Scan for the cell matching the given text and deliver its (x, y) coordinate at center. 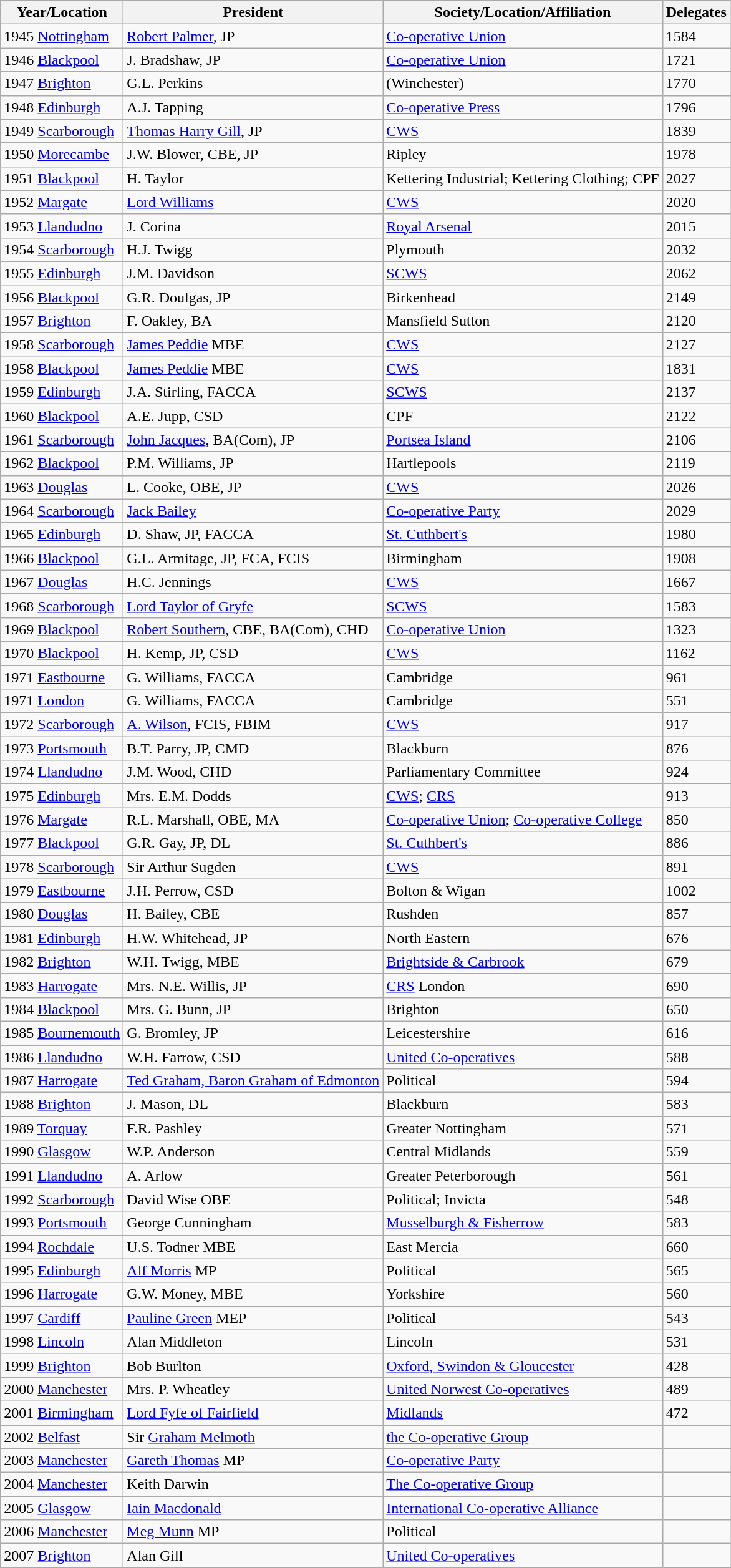
Mrs. E.M. Dodds (253, 796)
1951 Blackpool (62, 178)
489 (696, 1389)
Royal Arsenal (523, 226)
1979 Eastbourne (62, 891)
Portsea Island (523, 440)
Sir Arthur Sugden (253, 867)
1958 Blackpool (62, 369)
East Mercia (523, 1247)
594 (696, 1081)
1998 Lincoln (62, 1342)
International Co-operative Alliance (523, 1508)
1977 Blackpool (62, 843)
1982 Brighton (62, 962)
886 (696, 843)
2003 Manchester (62, 1461)
2149 (696, 298)
679 (696, 962)
1002 (696, 891)
Co-operative Press (523, 107)
1948 Edinburgh (62, 107)
Lincoln (523, 1342)
Bolton & Wigan (523, 891)
2000 Manchester (62, 1389)
1988 Brighton (62, 1105)
1908 (696, 558)
United Norwest Co-operatives (523, 1389)
Political; Invicta (523, 1199)
2007 Brighton (62, 1556)
J. Mason, DL (253, 1105)
571 (696, 1128)
Pauline Green MEP (253, 1318)
560 (696, 1294)
428 (696, 1365)
588 (696, 1057)
565 (696, 1270)
Lord Taylor of Gryfe (253, 606)
1999 Brighton (62, 1365)
2020 (696, 202)
H. Bailey, CBE (253, 914)
F. Oakley, BA (253, 321)
Robert Palmer, JP (253, 36)
1584 (696, 36)
1964 Scarborough (62, 511)
1770 (696, 84)
W.P. Anderson (253, 1152)
G.R. Gay, JP, DL (253, 843)
Meg Munn MP (253, 1532)
876 (696, 748)
1994 Rochdale (62, 1247)
1667 (696, 582)
1978 Scarborough (62, 867)
H.C. Jennings (253, 582)
H. Taylor (253, 178)
1968 Scarborough (62, 606)
U.S. Todner MBE (253, 1247)
1978 (696, 155)
Thomas Harry Gill, JP (253, 131)
Alan Middleton (253, 1342)
1721 (696, 60)
Brighton (523, 1009)
J.H. Perrow, CSD (253, 891)
1984 Blackpool (62, 1009)
G.L. Armitage, JP, FCA, FCIS (253, 558)
1987 Harrogate (62, 1081)
Year/Location (62, 12)
G.W. Money, MBE (253, 1294)
CPF (523, 416)
1973 Portsmouth (62, 748)
1970 Blackpool (62, 653)
J.M. Wood, CHD (253, 772)
1957 Brighton (62, 321)
1946 Blackpool (62, 60)
1839 (696, 131)
2106 (696, 440)
Parliamentary Committee (523, 772)
Lord Fyfe of Fairfield (253, 1413)
Rushden (523, 914)
2127 (696, 345)
President (253, 12)
1959 Edinburgh (62, 392)
G.L. Perkins (253, 84)
1583 (696, 606)
J.M. Davidson (253, 273)
2032 (696, 249)
1971 Eastbourne (62, 677)
1955 Edinburgh (62, 273)
Yorkshire (523, 1294)
Ripley (523, 155)
1985 Bournemouth (62, 1033)
2029 (696, 511)
2026 (696, 487)
1976 Margate (62, 820)
616 (696, 1033)
1965 Edinburgh (62, 535)
1967 Douglas (62, 582)
1947 Brighton (62, 84)
561 (696, 1176)
F.R. Pashley (253, 1128)
1961 Scarborough (62, 440)
1162 (696, 653)
Ted Graham, Baron Graham of Edmonton (253, 1081)
2062 (696, 273)
913 (696, 796)
Greater Nottingham (523, 1128)
H.W. Whitehead, JP (253, 938)
Keith Darwin (253, 1484)
1962 Blackpool (62, 463)
1991 Llandudno (62, 1176)
2002 Belfast (62, 1436)
Plymouth (523, 249)
Musselburgh & Fisherrow (523, 1223)
1796 (696, 107)
472 (696, 1413)
Lord Williams (253, 202)
R.L. Marshall, OBE, MA (253, 820)
J.A. Stirling, FACCA (253, 392)
J.W. Blower, CBE, JP (253, 155)
1958 Scarborough (62, 345)
Oxford, Swindon & Gloucester (523, 1365)
1980 (696, 535)
The Co-operative Group (523, 1484)
1972 Scarborough (62, 725)
650 (696, 1009)
1975 Edinburgh (62, 796)
J. Bradshaw, JP (253, 60)
A. Arlow (253, 1176)
2027 (696, 178)
CWS; CRS (523, 796)
Robert Southern, CBE, BA(Com), CHD (253, 629)
L. Cooke, OBE, JP (253, 487)
Co-operative Union; Co-operative College (523, 820)
676 (696, 938)
660 (696, 1247)
917 (696, 725)
1997 Cardiff (62, 1318)
1996 Harrogate (62, 1294)
George Cunningham (253, 1223)
857 (696, 914)
1953 Llandudno (62, 226)
H.J. Twigg (253, 249)
1971 London (62, 701)
Central Midlands (523, 1152)
Birkenhead (523, 298)
Kettering Industrial; Kettering Clothing; CPF (523, 178)
2004 Manchester (62, 1484)
Mrs. N.E. Willis, JP (253, 985)
Greater Peterborough (523, 1176)
1323 (696, 629)
A.E. Jupp, CSD (253, 416)
2122 (696, 416)
1992 Scarborough (62, 1199)
1983 Harrogate (62, 985)
Mrs. P. Wheatley (253, 1389)
Alf Morris MP (253, 1270)
Bob Burlton (253, 1365)
1954 Scarborough (62, 249)
1960 Blackpool (62, 416)
W.H. Twigg, MBE (253, 962)
Iain Macdonald (253, 1508)
531 (696, 1342)
Society/Location/Affiliation (523, 12)
the Co-operative Group (523, 1436)
Hartlepools (523, 463)
Birmingham (523, 558)
2137 (696, 392)
850 (696, 820)
CRS London (523, 985)
D. Shaw, JP, FACCA (253, 535)
548 (696, 1199)
W.H. Farrow, CSD (253, 1057)
Delegates (696, 12)
Brightside & Carbrook (523, 962)
G. Bromley, JP (253, 1033)
Gareth Thomas MP (253, 1461)
1969 Blackpool (62, 629)
891 (696, 867)
1981 Edinburgh (62, 938)
A.J. Tapping (253, 107)
2119 (696, 463)
Mansfield Sutton (523, 321)
559 (696, 1152)
2120 (696, 321)
1945 Nottingham (62, 36)
Alan Gill (253, 1556)
551 (696, 701)
J. Corina (253, 226)
Jack Bailey (253, 511)
P.M. Williams, JP (253, 463)
2015 (696, 226)
2006 Manchester (62, 1532)
1950 Morecambe (62, 155)
John Jacques, BA(Com), JP (253, 440)
1993 Portsmouth (62, 1223)
Sir Graham Melmoth (253, 1436)
2001 Birmingham (62, 1413)
1989 Torquay (62, 1128)
1995 Edinburgh (62, 1270)
1986 Llandudno (62, 1057)
1956 Blackpool (62, 298)
1952 Margate (62, 202)
David Wise OBE (253, 1199)
961 (696, 677)
A. Wilson, FCIS, FBIM (253, 725)
1966 Blackpool (62, 558)
2005 Glasgow (62, 1508)
690 (696, 985)
1963 Douglas (62, 487)
1990 Glasgow (62, 1152)
North Eastern (523, 938)
543 (696, 1318)
1949 Scarborough (62, 131)
Leicestershire (523, 1033)
Midlands (523, 1413)
H. Kemp, JP, CSD (253, 653)
B.T. Parry, JP, CMD (253, 748)
1831 (696, 369)
1974 Llandudno (62, 772)
Mrs. G. Bunn, JP (253, 1009)
924 (696, 772)
(Winchester) (523, 84)
1980 Douglas (62, 914)
G.R. Doulgas, JP (253, 298)
